Find where the given text appears and provide that cell's center as (X, Y) coordinate. 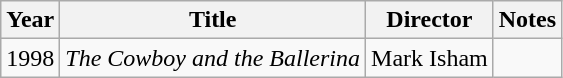
Mark Isham (430, 58)
Year (30, 20)
Director (430, 20)
Title (213, 20)
The Cowboy and the Ballerina (213, 58)
1998 (30, 58)
Notes (527, 20)
